Scan for the cell matching the given text and deliver its [X, Y] coordinate at center. 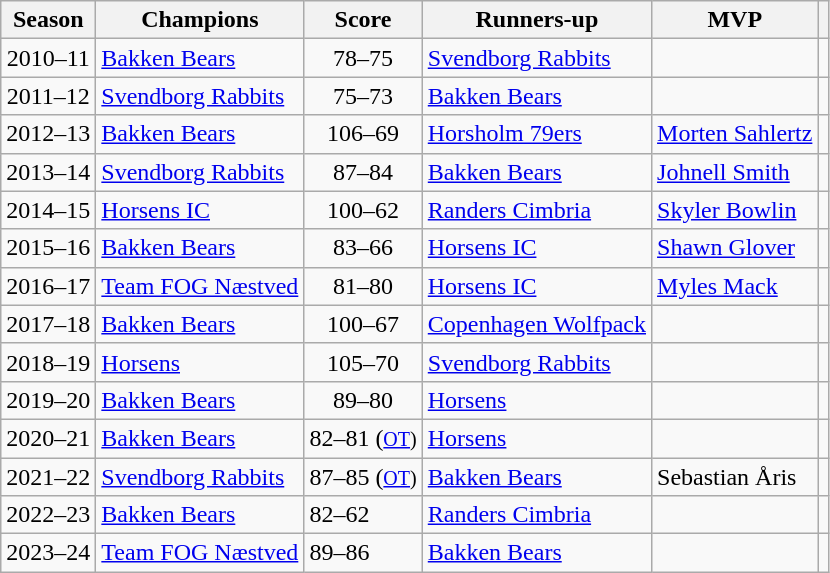
2019–20 [48, 400]
2013–14 [48, 172]
105–70 [363, 362]
2018–19 [48, 362]
Sebastian Åris [735, 477]
Runners-up [536, 20]
82–62 [363, 515]
89–80 [363, 400]
Morten Sahlertz [735, 134]
Johnell Smith [735, 172]
Score [363, 20]
2023–24 [48, 553]
100–67 [363, 324]
Copenhagen Wolfpack [536, 324]
2011–12 [48, 96]
78–75 [363, 58]
Skyler Bowlin [735, 210]
106–69 [363, 134]
87–85 (OT) [363, 477]
2010–11 [48, 58]
75–73 [363, 96]
83–66 [363, 248]
Horsholm 79ers [536, 134]
81–80 [363, 286]
2014–15 [48, 210]
89–86 [363, 553]
2022–23 [48, 515]
2020–21 [48, 438]
Season [48, 20]
87–84 [363, 172]
2017–18 [48, 324]
2015–16 [48, 248]
2016–17 [48, 286]
Champions [200, 20]
2021–22 [48, 477]
Shawn Glover [735, 248]
100–62 [363, 210]
2012–13 [48, 134]
82–81 (OT) [363, 438]
MVP [735, 20]
Myles Mack [735, 286]
